Detect which cell encompasses the target text, then output its [X, Y] center coordinate. 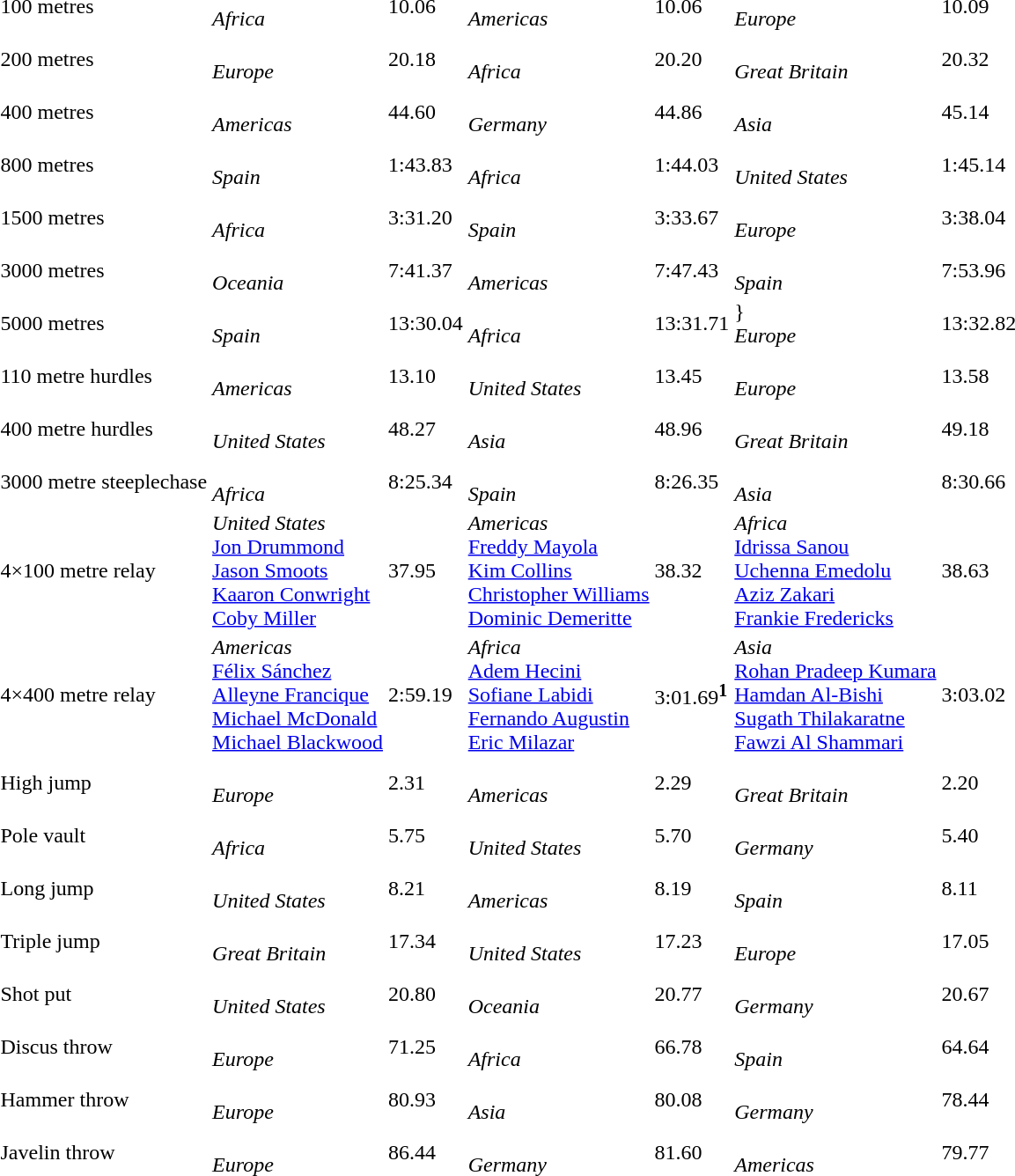
66.78 [692, 1047]
71.25 [426, 1047]
8.19 [692, 889]
1:43.83 [426, 165]
5.70 [692, 836]
} Europe [835, 324]
13:30.04 [426, 324]
48.27 [426, 430]
8.21 [426, 889]
AfricaIdrissa SanouUchenna EmedoluAziz ZakariFrankie Fredericks [835, 570]
38.32 [692, 570]
AmericasFélix SánchezAlleyne FranciqueMichael McDonaldMichael Blackwood [298, 695]
20.80 [426, 995]
8:26.35 [692, 482]
AsiaRohan Pradeep KumaraHamdan Al-BishiSugath ThilakaratneFawzi Al Shammari [835, 695]
37.95 [426, 570]
AfricaAdem HeciniSofiane LabidiFernando AugustinEric Milazar [558, 695]
United StatesJon DrummondJason SmootsKaaron ConwrightCoby Miller [298, 570]
44.86 [692, 113]
7:47.43 [692, 271]
20.20 [692, 60]
80.93 [426, 1100]
20.77 [692, 995]
3:01.691 [692, 695]
17.34 [426, 942]
5.75 [426, 836]
13.10 [426, 377]
17.23 [692, 942]
8:25.34 [426, 482]
44.60 [426, 113]
20.18 [426, 60]
AmericasFreddy MayolaKim CollinsChristopher WilliamsDominic Demeritte [558, 570]
7:41.37 [426, 271]
13.45 [692, 377]
3:31.20 [426, 218]
80.08 [692, 1100]
13:31.71 [692, 324]
2.31 [426, 783]
2:59.19 [426, 695]
3:33.67 [692, 218]
48.96 [692, 430]
1:44.03 [692, 165]
2.29 [692, 783]
